Capture the cell that displays the provided text and extract its (x, y) central coordinate. 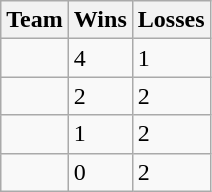
Losses (171, 20)
0 (100, 172)
Wins (100, 20)
Team (35, 20)
4 (100, 58)
